Find where the given text appears and provide that cell's center as [x, y] coordinate. 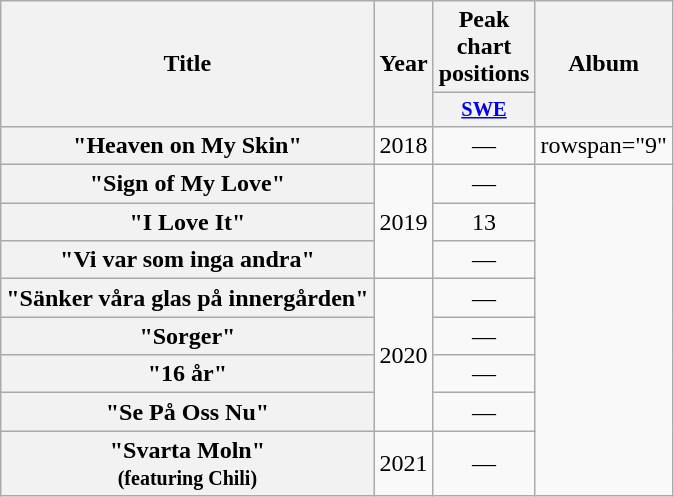
SWE [484, 110]
13 [484, 222]
"Heaven on My Skin" [188, 145]
rowspan="9" [604, 145]
2021 [404, 464]
"Svarta Moln"(featuring Chili) [188, 464]
2019 [404, 222]
"Sänker våra glas på innergården" [188, 298]
"I Love It" [188, 222]
Year [404, 64]
Title [188, 64]
2020 [404, 355]
Album [604, 64]
2018 [404, 145]
"Vi var som inga andra" [188, 260]
"Sign of My Love" [188, 184]
"Sorger" [188, 336]
"16 år" [188, 374]
Peak chart positions [484, 47]
"Se På Oss Nu" [188, 412]
